Pinpoint the cell where the given text exists, returning its (X, Y) midpoint coordinate. 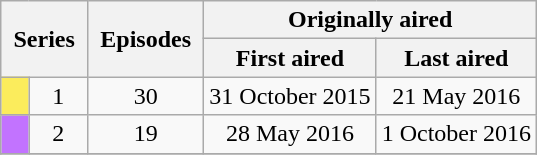
28 May 2016 (290, 134)
Episodes (146, 39)
Last aired (456, 58)
30 (146, 96)
First aired (290, 58)
Series (44, 39)
Originally aired (370, 20)
31 October 2015 (290, 96)
1 (58, 96)
2 (58, 134)
21 May 2016 (456, 96)
1 October 2016 (456, 134)
19 (146, 134)
